Detect which cell encompasses the target text, then output its (X, Y) center coordinate. 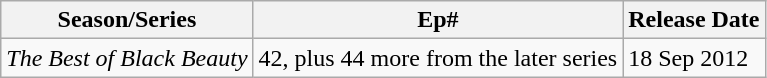
Release Date (694, 20)
42, plus 44 more from the later series (438, 58)
Ep# (438, 20)
The Best of Black Beauty (127, 58)
Season/Series (127, 20)
18 Sep 2012 (694, 58)
